Pinpoint the cell where the given text exists, returning its [x, y] midpoint coordinate. 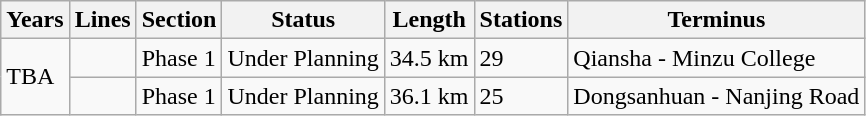
34.5 km [429, 58]
25 [521, 96]
TBA [35, 77]
36.1 km [429, 96]
Lines [102, 20]
Dongsanhuan - Nanjing Road [716, 96]
Terminus [716, 20]
Qiansha - Minzu College [716, 58]
Status [303, 20]
Length [429, 20]
Stations [521, 20]
Years [35, 20]
29 [521, 58]
Section [179, 20]
